For the text-containing cell, return its midpoint in (X, Y) coordinate format. 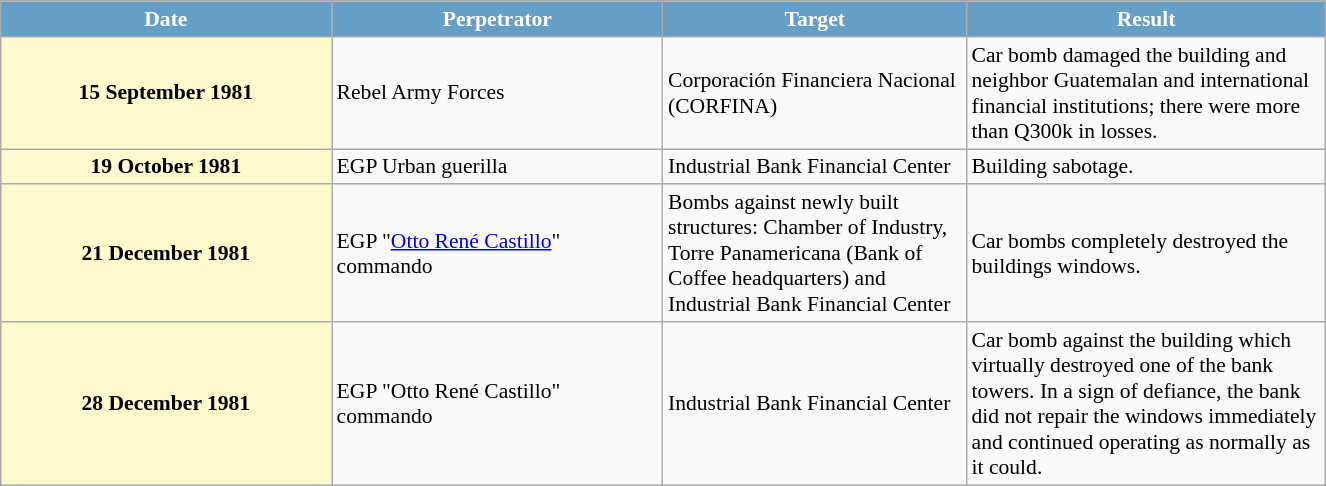
Building sabotage. (1146, 167)
Corporación Financiera Nacional (CORFINA) (815, 93)
28 December 1981 (166, 404)
Result (1146, 19)
Car bomb damaged the building and neighbor Guatemalan and international financial institutions; there were more than Q300k in losses. (1146, 93)
19 October 1981 (166, 167)
Rebel Army Forces (498, 93)
Bombs against newly built structures: Chamber of Industry, Torre Panamericana (Bank of Coffee headquarters) and Industrial Bank Financial Center (815, 254)
EGP Urban guerilla (498, 167)
Target (815, 19)
15 September 1981 (166, 93)
Date (166, 19)
21 December 1981 (166, 254)
Car bombs completely destroyed the buildings windows. (1146, 254)
Perpetrator (498, 19)
